Search for the cell housing the specified text and yield its [x, y] center coordinate. 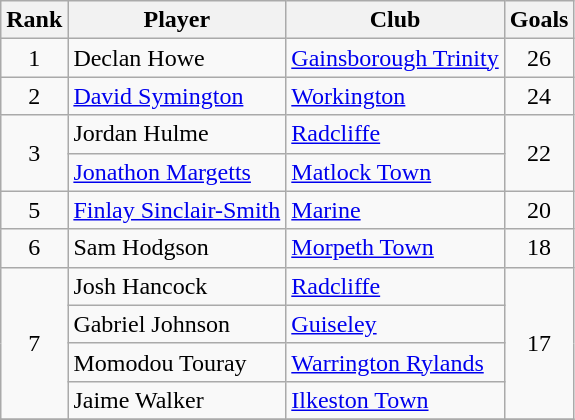
6 [34, 248]
Declan Howe [177, 58]
Jordan Hulme [177, 134]
Guiseley [395, 324]
Momodou Touray [177, 362]
Jaime Walker [177, 400]
20 [539, 210]
5 [34, 210]
Ilkeston Town [395, 400]
26 [539, 58]
Gabriel Johnson [177, 324]
Josh Hancock [177, 286]
Sam Hodgson [177, 248]
2 [34, 96]
Goals [539, 20]
Finlay Sinclair-Smith [177, 210]
17 [539, 343]
Matlock Town [395, 172]
David Symington [177, 96]
Player [177, 20]
Rank [34, 20]
24 [539, 96]
1 [34, 58]
22 [539, 153]
Gainsborough Trinity [395, 58]
Marine [395, 210]
Club [395, 20]
Workington [395, 96]
7 [34, 343]
Morpeth Town [395, 248]
18 [539, 248]
Jonathon Margetts [177, 172]
3 [34, 153]
Warrington Rylands [395, 362]
